Extract the (x, y) coordinate from the center of the cell holding the provided text.  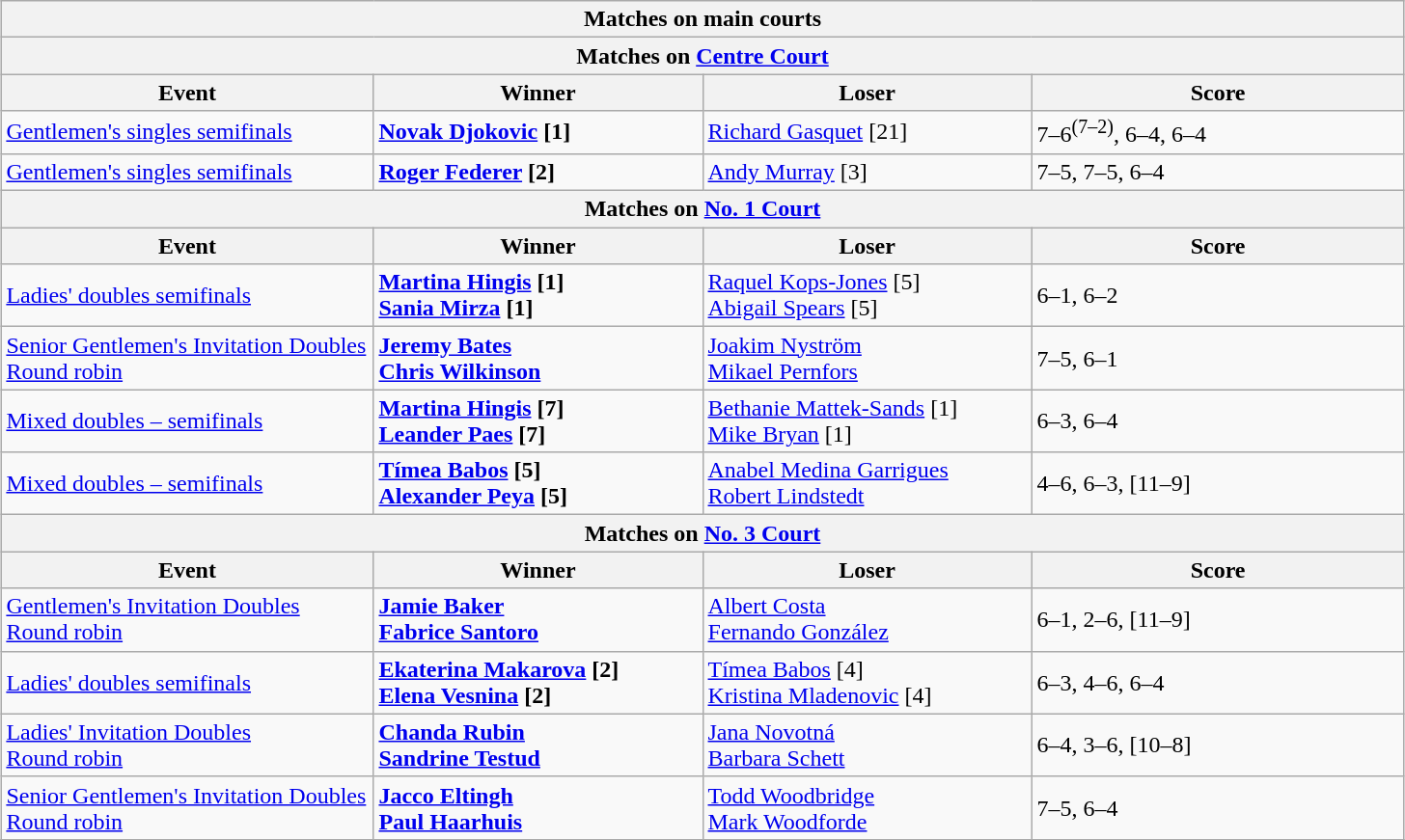
6–1, 6–2 (1218, 295)
Tímea Babos [5] Alexander Peya [5] (538, 484)
Raquel Kops-Jones [5] Abigail Spears [5] (867, 295)
6–1, 2–6, [11–9] (1218, 619)
Jamie Baker Fabrice Santoro (538, 619)
Richard Gasquet [21] (867, 133)
Albert Costa Fernando González (867, 619)
Martina Hingis [1] Sania Mirza [1] (538, 295)
7–5, 6–4 (1218, 808)
Todd Woodbridge Mark Woodforde (867, 808)
4–6, 6–3, [11–9] (1218, 484)
Chanda Rubin Sandrine Testud (538, 745)
6–4, 3–6, [10–8] (1218, 745)
Anabel Medina Garrigues Robert Lindstedt (867, 484)
Matches on Centre Court (702, 56)
Tímea Babos [4] Kristina Mladenovic [4] (867, 683)
6–3, 6–4 (1218, 420)
Joakim Nyström Mikael Pernfors (867, 359)
Roger Federer [2] (538, 172)
Ladies' Invitation Doubles Round robin (187, 745)
7–6(7–2), 6–4, 6–4 (1218, 133)
Novak Djokovic [1] (538, 133)
Andy Murray [3] (867, 172)
Jeremy Bates Chris Wilkinson (538, 359)
Gentlemen's Invitation Doubles Round robin (187, 619)
7–5, 7–5, 6–4 (1218, 172)
Matches on No. 1 Court (702, 209)
Bethanie Mattek-Sands [1] Mike Bryan [1] (867, 420)
6–3, 4–6, 6–4 (1218, 683)
Matches on main courts (702, 19)
Jana Novotná Barbara Schett (867, 745)
Matches on No. 3 Court (702, 533)
7–5, 6–1 (1218, 359)
Jacco Eltingh Paul Haarhuis (538, 808)
Martina Hingis [7] Leander Paes [7] (538, 420)
Ekaterina Makarova [2] Elena Vesnina [2] (538, 683)
